For the text-containing cell, return its midpoint in [X, Y] coordinate format. 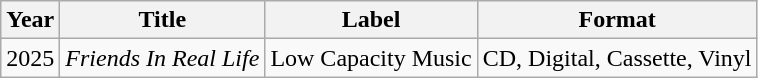
Low Capacity Music [371, 58]
Year [30, 20]
CD, Digital, Cassette, Vinyl [617, 58]
Title [162, 20]
Label [371, 20]
Friends In Real Life [162, 58]
2025 [30, 58]
Format [617, 20]
